Determine the (X, Y) coordinate at the center of the cell enclosing the given text.  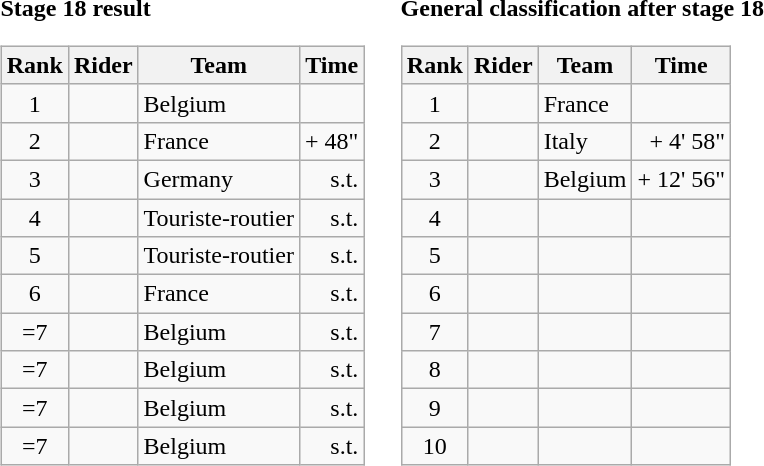
Germany (218, 179)
+ 48" (331, 141)
Italy (585, 141)
10 (434, 446)
+ 12' 56" (682, 179)
7 (434, 332)
8 (434, 370)
9 (434, 408)
+ 4' 58" (682, 141)
